Identify which cell holds the provided text, then report its [x, y] central coordinate. 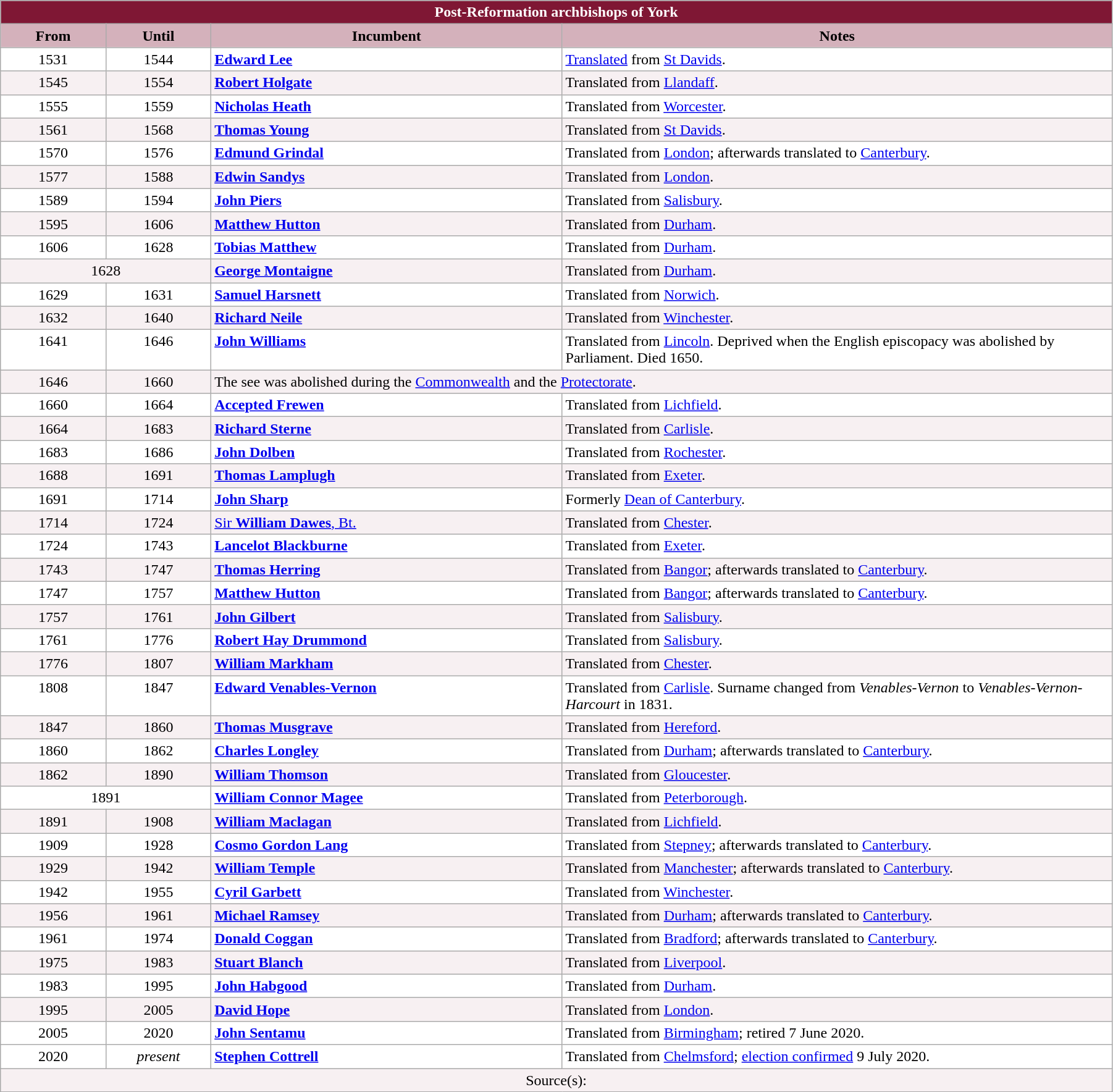
1686 [158, 452]
Translated from Llandaff. [837, 83]
Nicholas Heath [387, 106]
Translated from Chelmsford; election confirmed 9 July 2020. [837, 1056]
William Temple [387, 868]
John Gilbert [387, 616]
Stephen Cottrell [387, 1056]
1975 [53, 962]
Cosmo Gordon Lang [387, 845]
1974 [158, 939]
Lancelot Blackburne [387, 546]
1641 [53, 350]
1577 [53, 177]
Robert Holgate [387, 83]
1531 [53, 59]
Edward Venables-Vernon [387, 695]
Samuel Harsnett [387, 295]
Source(s): [556, 1080]
1545 [53, 83]
1555 [53, 106]
John Dolben [387, 452]
Donald Coggan [387, 939]
Edward Lee [387, 59]
Translated from Stepney; afterwards translated to Canterbury. [837, 845]
1570 [53, 153]
1595 [53, 224]
Tobias Matthew [387, 247]
1632 [53, 318]
Richard Neile [387, 318]
1594 [158, 200]
Edmund Grindal [387, 153]
Thomas Young [387, 130]
1928 [158, 845]
Thomas Lamplugh [387, 476]
Formerly Dean of Canterbury. [837, 499]
1909 [53, 845]
1554 [158, 83]
Until [158, 36]
Stuart Blanch [387, 962]
Notes [837, 36]
Edwin Sandys [387, 177]
Incumbent [387, 36]
John Piers [387, 200]
1929 [53, 868]
Translated from Peterborough. [837, 798]
William Connor Magee [387, 798]
1559 [158, 106]
John Sentamu [387, 1033]
Translated from Liverpool. [837, 962]
Translated from Norwich. [837, 295]
Thomas Herring [387, 569]
1808 [53, 695]
William Maclagan [387, 821]
Translated from Hereford. [837, 728]
1568 [158, 130]
1561 [53, 130]
David Hope [387, 1009]
1955 [158, 892]
Cyril Garbett [387, 892]
1640 [158, 318]
Accepted Frewen [387, 405]
Translated from London; afterwards translated to Canterbury. [837, 153]
From [53, 36]
1629 [53, 295]
Translated from Bradford; afterwards translated to Canterbury. [837, 939]
1890 [158, 775]
William Thomson [387, 775]
1908 [158, 821]
George Montaigne [387, 271]
Michael Ramsey [387, 915]
John Habgood [387, 986]
1589 [53, 200]
John Sharp [387, 499]
The see was abolished during the Commonwealth and the Protectorate. [662, 382]
Translated from Rochester. [837, 452]
1576 [158, 153]
John Williams [387, 350]
Post-Reformation archbishops of York [556, 12]
1631 [158, 295]
present [158, 1056]
Richard Sterne [387, 429]
Robert Hay Drummond [387, 640]
Translated from Worcester. [837, 106]
1588 [158, 177]
Translated from Carlisle. [837, 429]
Translated from Carlisle. Surname changed from Venables-Vernon to Venables-Vernon-Harcourt in 1831. [837, 695]
Sir William Dawes, Bt. [387, 523]
Thomas Musgrave [387, 728]
Charles Longley [387, 751]
1807 [158, 663]
Translated from Birmingham; retired 7 June 2020. [837, 1033]
1544 [158, 59]
Translated from Gloucester. [837, 775]
Translated from Manchester; afterwards translated to Canterbury. [837, 868]
Translated from Lincoln. Deprived when the English episcopacy was abolished by Parliament. Died 1650. [837, 350]
1688 [53, 476]
1956 [53, 915]
William Markham [387, 663]
